Determine the [x, y] coordinate at the center of the cell enclosing the given text.  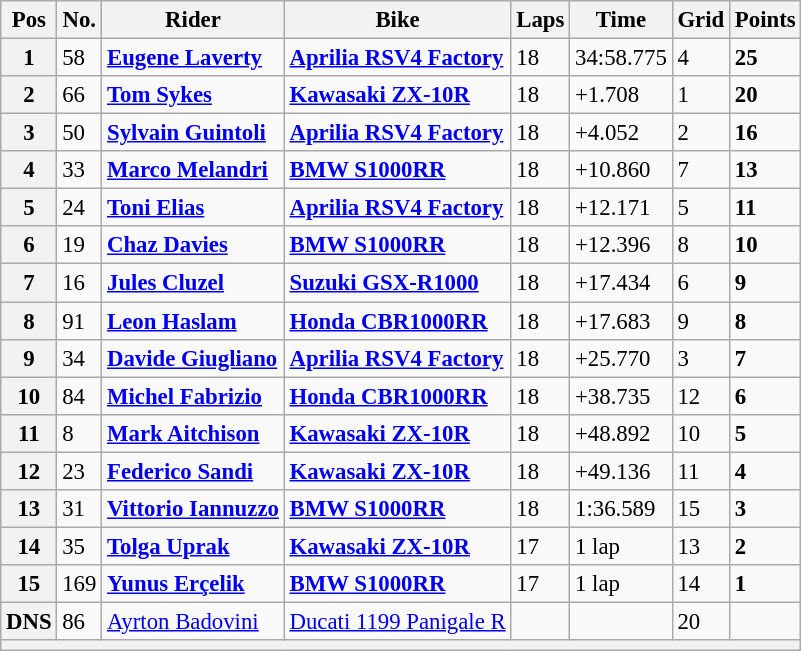
Yunus Erçelik [194, 584]
Bike [398, 20]
+17.683 [621, 321]
35 [80, 546]
+10.860 [621, 170]
Rider [194, 20]
33 [80, 170]
Toni Elias [194, 208]
Ducati 1199 Panigale R [398, 621]
+25.770 [621, 358]
Ayrton Badovini [194, 621]
Chaz Davies [194, 245]
Federico Sandi [194, 471]
Pos [29, 20]
1:36.589 [621, 509]
+4.052 [621, 133]
Marco Melandri [194, 170]
Points [766, 20]
Eugene Laverty [194, 58]
34:58.775 [621, 58]
+12.396 [621, 245]
19 [80, 245]
50 [80, 133]
84 [80, 396]
Davide Giugliano [194, 358]
Vittorio Iannuzzo [194, 509]
Jules Cluzel [194, 283]
Michel Fabrizio [194, 396]
Suzuki GSX-R1000 [398, 283]
+12.171 [621, 208]
DNS [29, 621]
Grid [700, 20]
24 [80, 208]
Sylvain Guintoli [194, 133]
66 [80, 95]
91 [80, 321]
Tolga Uprak [194, 546]
86 [80, 621]
Mark Aitchison [194, 433]
Leon Haslam [194, 321]
58 [80, 58]
Tom Sykes [194, 95]
169 [80, 584]
25 [766, 58]
+1.708 [621, 95]
23 [80, 471]
34 [80, 358]
+48.892 [621, 433]
Laps [540, 20]
Time [621, 20]
+38.735 [621, 396]
31 [80, 509]
+17.434 [621, 283]
No. [80, 20]
+49.136 [621, 471]
